Provide the [x, y] coordinate of the cell's center where the given text is located.  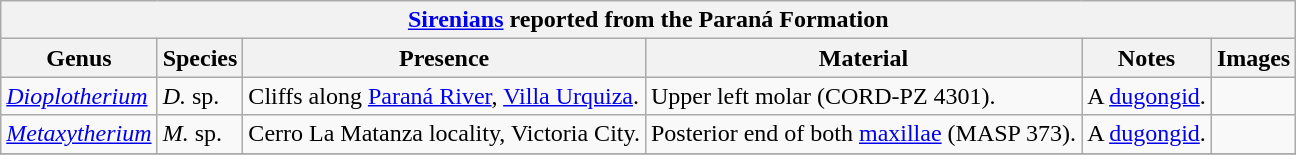
Metaxytherium [79, 134]
Cliffs along Paraná River, Villa Urquiza. [444, 96]
Sirenians reported from the Paraná Formation [648, 20]
Cerro La Matanza locality, Victoria City. [444, 134]
M. sp. [200, 134]
Posterior end of both maxillae (MASP 373). [863, 134]
Material [863, 58]
Dioplotherium [79, 96]
Notes [1147, 58]
D. sp. [200, 96]
Presence [444, 58]
Images [1253, 58]
Genus [79, 58]
Species [200, 58]
Upper left molar (CORD-PZ 4301). [863, 96]
